For the text-containing cell, return its midpoint in [X, Y] coordinate format. 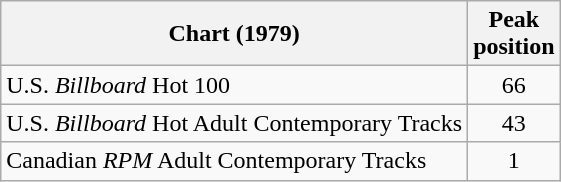
Chart (1979) [234, 34]
U.S. Billboard Hot Adult Contemporary Tracks [234, 123]
U.S. Billboard Hot 100 [234, 85]
Peakposition [514, 34]
43 [514, 123]
1 [514, 161]
66 [514, 85]
Canadian RPM Adult Contemporary Tracks [234, 161]
